Extract the [x, y] coordinate from the center of the cell holding the provided text.  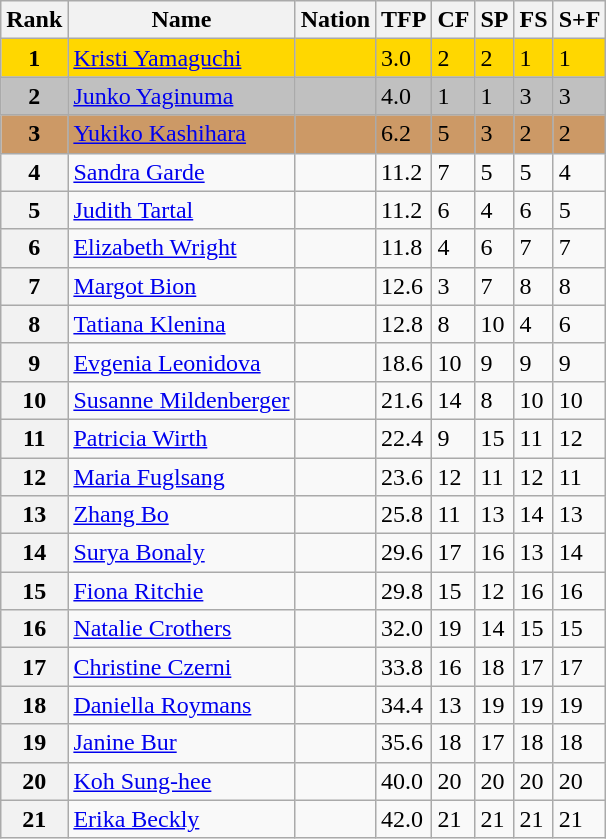
11.8 [404, 248]
TFP [404, 20]
18.6 [404, 362]
Susanne Mildenberger [182, 400]
Erika Beckly [182, 819]
Koh Sung-hee [182, 781]
Elizabeth Wright [182, 248]
12.6 [404, 286]
Christine Czerni [182, 667]
Judith Tartal [182, 210]
21.6 [404, 400]
Maria Fuglsang [182, 477]
42.0 [404, 819]
29.8 [404, 591]
40.0 [404, 781]
SP [494, 20]
6.2 [404, 134]
Sandra Garde [182, 172]
29.6 [404, 553]
22.4 [404, 438]
12.8 [404, 324]
Kristi Yamaguchi [182, 58]
Janine Bur [182, 743]
3.0 [404, 58]
Rank [34, 20]
Surya Bonaly [182, 553]
Evgenia Leonidova [182, 362]
Yukiko Kashihara [182, 134]
23.6 [404, 477]
Nation [335, 20]
S+F [580, 20]
FS [534, 20]
CF [454, 20]
25.8 [404, 515]
Patricia Wirth [182, 438]
Fiona Ritchie [182, 591]
35.6 [404, 743]
Margot Bion [182, 286]
34.4 [404, 705]
Junko Yaginuma [182, 96]
Zhang Bo [182, 515]
4.0 [404, 96]
32.0 [404, 629]
Name [182, 20]
Tatiana Klenina [182, 324]
Daniella Roymans [182, 705]
Natalie Crothers [182, 629]
33.8 [404, 667]
